Identify which cell holds the provided text, then report its [X, Y] central coordinate. 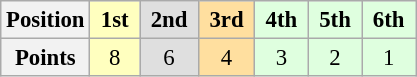
3rd [226, 20]
Points [46, 58]
1 [389, 58]
6 [170, 58]
3 [282, 58]
4 [226, 58]
1st [115, 20]
4th [282, 20]
8 [115, 58]
5th [335, 20]
2 [335, 58]
Position [46, 20]
2nd [170, 20]
6th [389, 20]
